Pinpoint the cell where the given text exists, returning its [x, y] midpoint coordinate. 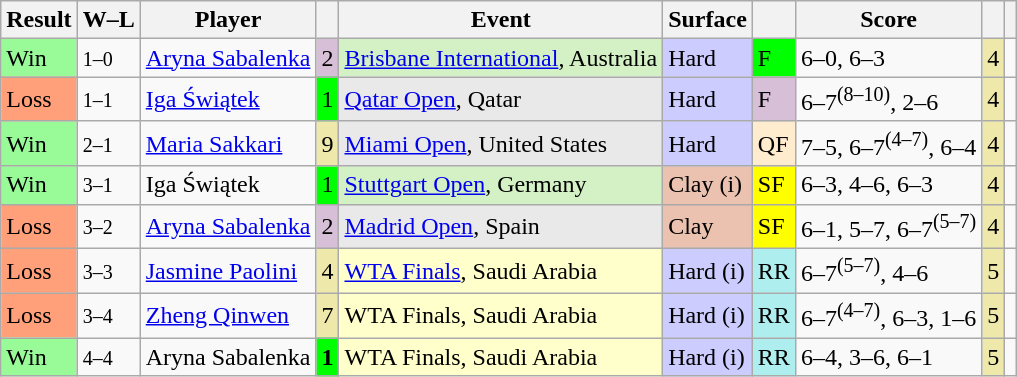
Event [501, 20]
Qatar Open, Qatar [501, 100]
1–1 [108, 100]
Score [888, 20]
Stuttgart Open, Germany [501, 185]
6–3, 4–6, 6–3 [888, 185]
Maria Sakkari [228, 144]
6–1, 5–7, 6–7(5–7) [888, 226]
7 [328, 316]
6–7(5–7), 4–6 [888, 272]
3–2 [108, 226]
6–0, 6–3 [888, 58]
Result [39, 20]
Player [228, 20]
W–L [108, 20]
Miami Open, United States [501, 144]
QF [774, 144]
Zheng Qinwen [228, 316]
3–1 [108, 185]
6–4, 3–6, 6–1 [888, 357]
Madrid Open, Spain [501, 226]
9 [328, 144]
Brisbane International, Australia [501, 58]
Clay (i) [708, 185]
6–7(8–10), 2–6 [888, 100]
Jasmine Paolini [228, 272]
Surface [708, 20]
3–3 [108, 272]
3–4 [108, 316]
4–4 [108, 357]
Clay [708, 226]
6–7(4–7), 6–3, 1–6 [888, 316]
2–1 [108, 144]
7–5, 6–7(4–7), 6–4 [888, 144]
1–0 [108, 58]
